From the cell containing the given text, extract its center point as [X, Y] coordinate. 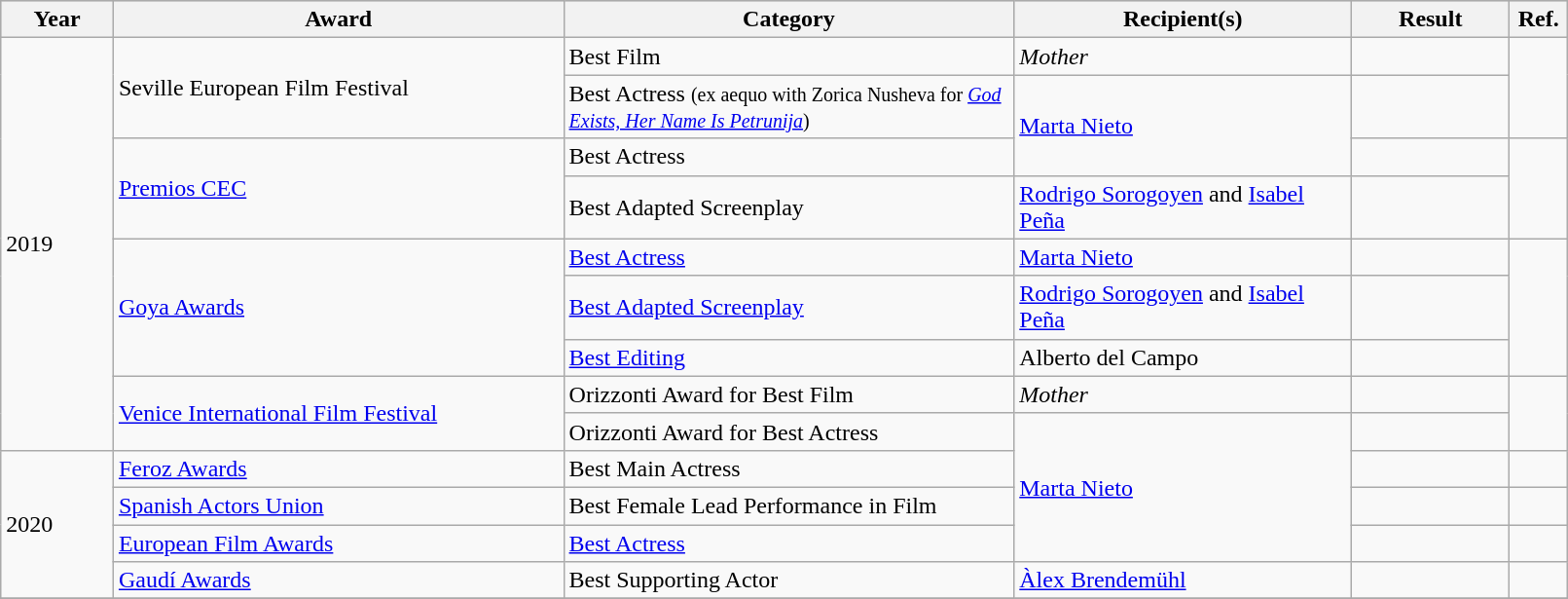
Alberto del Campo [1184, 357]
Goya Awards [339, 308]
Best Actress (ex aequo with Zorica Nusheva for God Exists, Her Name Is Petrunija) [788, 107]
Best Editing [788, 357]
Ref. [1539, 19]
Àlex Brendemühl [1184, 580]
2020 [57, 524]
Recipient(s) [1184, 19]
Best Film [788, 56]
Best Supporting Actor [788, 580]
Seville European Film Festival [339, 88]
Orizzonti Award for Best Film [788, 394]
Year [57, 19]
2019 [57, 244]
Gaudí Awards [339, 580]
Best Main Actress [788, 468]
Best Female Lead Performance in Film [788, 505]
Venice International Film Festival [339, 413]
Result [1431, 19]
Feroz Awards [339, 468]
Orizzonti Award for Best Actress [788, 431]
Spanish Actors Union [339, 505]
Award [339, 19]
Category [788, 19]
European Film Awards [339, 543]
Premios CEC [339, 189]
